Scan for the cell matching the given text and deliver its (X, Y) coordinate at center. 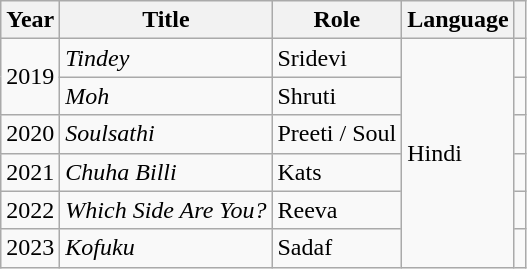
2022 (30, 210)
Chuha Billi (166, 172)
Reeva (337, 210)
Which Side Are You? (166, 210)
2020 (30, 134)
2023 (30, 248)
Language (458, 20)
Kats (337, 172)
2021 (30, 172)
Kofuku (166, 248)
Role (337, 20)
Sadaf (337, 248)
Sridevi (337, 58)
Moh (166, 96)
Shruti (337, 96)
Year (30, 20)
Soulsathi (166, 134)
Hindi (458, 153)
Preeti / Soul (337, 134)
Tindey (166, 58)
Title (166, 20)
2019 (30, 77)
